Capture the cell that displays the provided text and extract its [x, y] central coordinate. 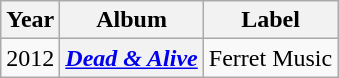
Ferret Music [270, 58]
Dead & Alive [132, 58]
Year [30, 20]
Label [270, 20]
Album [132, 20]
2012 [30, 58]
